Extract the (x, y) coordinate from the center of the cell holding the provided text.  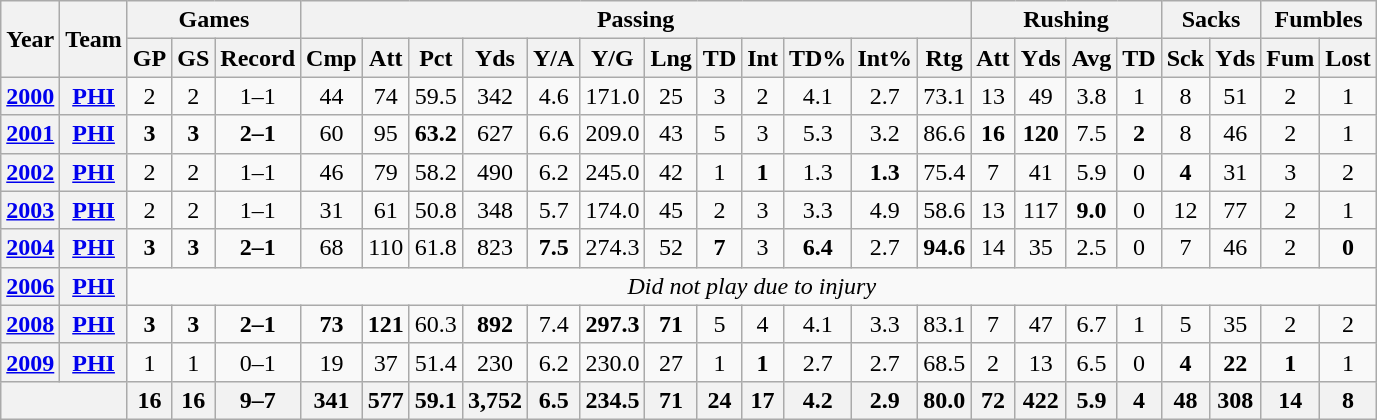
61 (386, 210)
43 (671, 134)
27 (671, 362)
17 (763, 400)
50.8 (436, 210)
60 (332, 134)
308 (1236, 400)
59.1 (436, 400)
2006 (30, 286)
Lost (1348, 58)
24 (719, 400)
Did not play due to injury (752, 286)
80.0 (944, 400)
25 (671, 96)
Rushing (1066, 20)
6.6 (553, 134)
2.9 (885, 400)
2002 (30, 172)
49 (1040, 96)
Games (214, 20)
42 (671, 172)
73 (332, 324)
GS (194, 58)
5.3 (817, 134)
48 (1185, 400)
95 (386, 134)
Year (30, 39)
348 (494, 210)
GP (149, 58)
44 (332, 96)
Y/G (612, 58)
3,752 (494, 400)
2004 (30, 248)
892 (494, 324)
79 (386, 172)
Lng (671, 58)
5.7 (553, 210)
Int% (885, 58)
47 (1040, 324)
Record (258, 58)
Pct (436, 58)
51 (1236, 96)
2.5 (1092, 248)
68.5 (944, 362)
274.3 (612, 248)
2009 (30, 362)
Sck (1185, 58)
Y/A (553, 58)
2003 (30, 210)
297.3 (612, 324)
73.1 (944, 96)
Int (763, 58)
120 (1040, 134)
110 (386, 248)
4.6 (553, 96)
52 (671, 248)
2008 (30, 324)
Fumbles (1318, 20)
245.0 (612, 172)
37 (386, 362)
41 (1040, 172)
7.4 (553, 324)
9.0 (1092, 210)
74 (386, 96)
422 (1040, 400)
22 (1236, 362)
3.2 (885, 134)
Cmp (332, 58)
4.9 (885, 210)
117 (1040, 210)
77 (1236, 210)
45 (671, 210)
3.8 (1092, 96)
174.0 (612, 210)
9–7 (258, 400)
4.2 (817, 400)
121 (386, 324)
Fum (1290, 58)
86.6 (944, 134)
577 (386, 400)
209.0 (612, 134)
0–1 (258, 362)
342 (494, 96)
2000 (30, 96)
63.2 (436, 134)
230.0 (612, 362)
58.2 (436, 172)
58.6 (944, 210)
75.4 (944, 172)
59.5 (436, 96)
68 (332, 248)
341 (332, 400)
234.5 (612, 400)
823 (494, 248)
2001 (30, 134)
TD% (817, 58)
627 (494, 134)
230 (494, 362)
Team (94, 39)
Sacks (1211, 20)
94.6 (944, 248)
61.8 (436, 248)
Rtg (944, 58)
83.1 (944, 324)
Avg (1092, 58)
6.7 (1092, 324)
6.4 (817, 248)
Passing (636, 20)
490 (494, 172)
12 (1185, 210)
171.0 (612, 96)
51.4 (436, 362)
60.3 (436, 324)
19 (332, 362)
72 (993, 400)
